Provide the (x, y) coordinate of the cell's center where the given text is located.  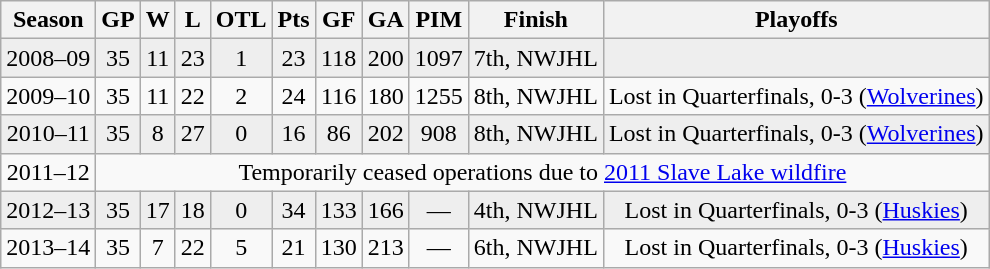
1255 (438, 96)
GP (118, 20)
GF (338, 20)
GA (386, 20)
34 (294, 210)
908 (438, 134)
Playoffs (796, 20)
1097 (438, 58)
W (158, 20)
2009–10 (48, 96)
5 (241, 248)
L (192, 20)
133 (338, 210)
1 (241, 58)
Season (48, 20)
7th, NWJHL (536, 58)
Pts (294, 20)
2013–14 (48, 248)
180 (386, 96)
21 (294, 248)
PIM (438, 20)
17 (158, 210)
2010–11 (48, 134)
6th, NWJHL (536, 248)
Finish (536, 20)
130 (338, 248)
27 (192, 134)
166 (386, 210)
118 (338, 58)
2012–13 (48, 210)
213 (386, 248)
2011–12 (48, 172)
200 (386, 58)
18 (192, 210)
2 (241, 96)
2008–09 (48, 58)
8 (158, 134)
16 (294, 134)
86 (338, 134)
4th, NWJHL (536, 210)
24 (294, 96)
116 (338, 96)
Temporarily ceased operations due to 2011 Slave Lake wildfire (542, 172)
7 (158, 248)
202 (386, 134)
OTL (241, 20)
